For the text-containing cell, return its midpoint in [x, y] coordinate format. 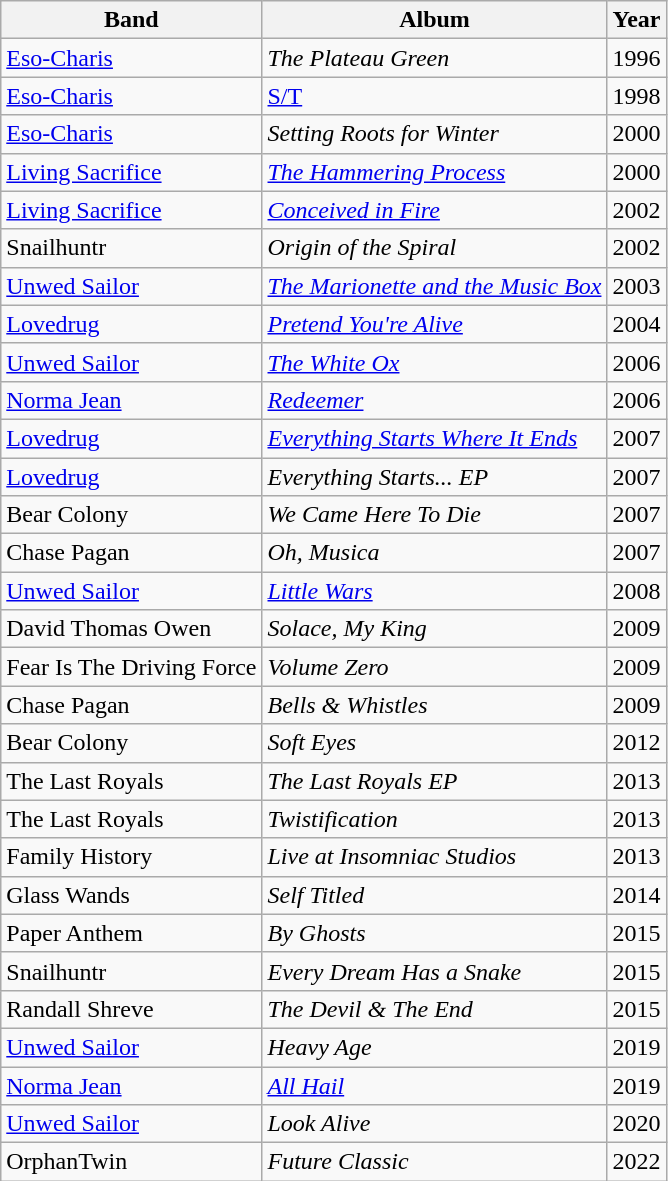
Fear Is The Driving Force [132, 667]
Family History [132, 857]
Setting Roots for Winter [434, 134]
The White Ox [434, 362]
Conceived in Fire [434, 210]
2014 [636, 895]
1998 [636, 96]
Redeemer [434, 400]
Year [636, 20]
2003 [636, 286]
Twistification [434, 819]
David Thomas Owen [132, 629]
Solace, My King [434, 629]
Band [132, 20]
The Plateau Green [434, 58]
S/T [434, 96]
2022 [636, 1162]
Look Alive [434, 1124]
Little Wars [434, 591]
Everything Starts... EP [434, 477]
OrphanTwin [132, 1162]
By Ghosts [434, 933]
2004 [636, 324]
All Hail [434, 1085]
The Devil & The End [434, 1009]
Origin of the Spiral [434, 248]
Pretend You're Alive [434, 324]
1996 [636, 58]
Album [434, 20]
Paper Anthem [132, 933]
Every Dream Has a Snake [434, 971]
2012 [636, 743]
We Came Here To Die [434, 515]
Heavy Age [434, 1047]
Glass Wands [132, 895]
Volume Zero [434, 667]
Future Classic [434, 1162]
The Hammering Process [434, 172]
2008 [636, 591]
Bells & Whistles [434, 705]
Randall Shreve [132, 1009]
Everything Starts Where It Ends [434, 438]
Soft Eyes [434, 743]
The Last Royals EP [434, 781]
Oh, Musica [434, 553]
The Marionette and the Music Box [434, 286]
Live at Insomniac Studios [434, 857]
2020 [636, 1124]
Self Titled [434, 895]
